From the cell containing the given text, extract its center point as (x, y) coordinate. 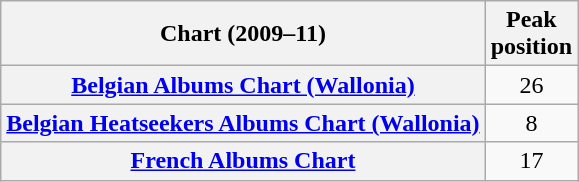
Peakposition (531, 34)
26 (531, 85)
Belgian Heatseekers Albums Chart (Wallonia) (243, 123)
French Albums Chart (243, 161)
8 (531, 123)
Belgian Albums Chart (Wallonia) (243, 85)
17 (531, 161)
Chart (2009–11) (243, 34)
